Scan for the cell matching the given text and deliver its (X, Y) coordinate at center. 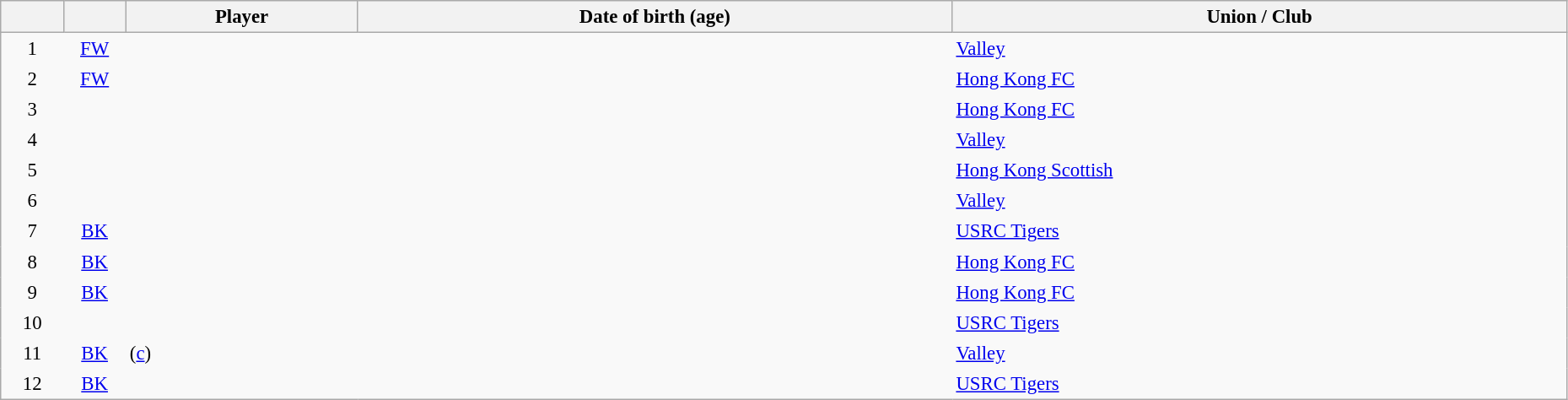
4 (32, 140)
11 (32, 353)
Player (241, 17)
3 (32, 109)
1 (32, 49)
10 (32, 322)
6 (32, 201)
(c) (241, 353)
2 (32, 78)
9 (32, 292)
Hong Kong Scottish (1259, 170)
7 (32, 231)
8 (32, 262)
Union / Club (1259, 17)
Date of birth (age) (655, 17)
12 (32, 383)
5 (32, 170)
